Provide the (X, Y) coordinate of the cell's center where the given text is located.  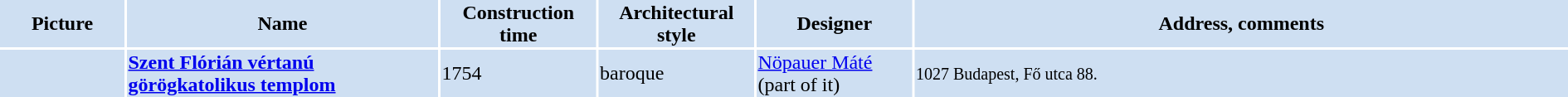
Name (282, 23)
Designer (835, 23)
1027 Budapest, Fő utca 88. (1241, 73)
Nöpauer Máté (part of it) (835, 73)
baroque (677, 73)
Architectural style (677, 23)
Address, comments (1241, 23)
Construction time (519, 23)
Szent Flórián vértanú görögkatolikus templom (282, 73)
Picture (62, 23)
1754 (519, 73)
